From the cell containing the given text, extract its center point as [X, Y] coordinate. 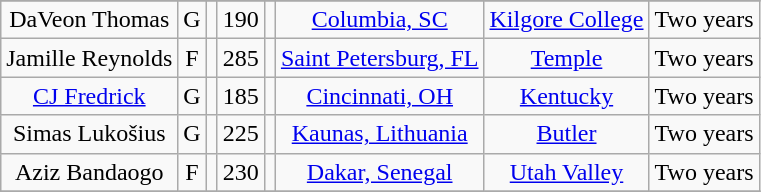
DaVeon Thomas [90, 20]
225 [240, 134]
Aziz Bandaogo [90, 172]
CJ Fredrick [90, 96]
Kaunas, Lithuania [380, 134]
Cincinnati, OH [380, 96]
Saint Petersburg, FL [380, 58]
Butler [566, 134]
Kilgore College [566, 20]
Temple [566, 58]
Columbia, SC [380, 20]
190 [240, 20]
Dakar, Senegal [380, 172]
Jamille Reynolds [90, 58]
Kentucky [566, 96]
Utah Valley [566, 172]
185 [240, 96]
285 [240, 58]
230 [240, 172]
Simas Lukošius [90, 134]
